From the cell containing the given text, extract its center point as (X, Y) coordinate. 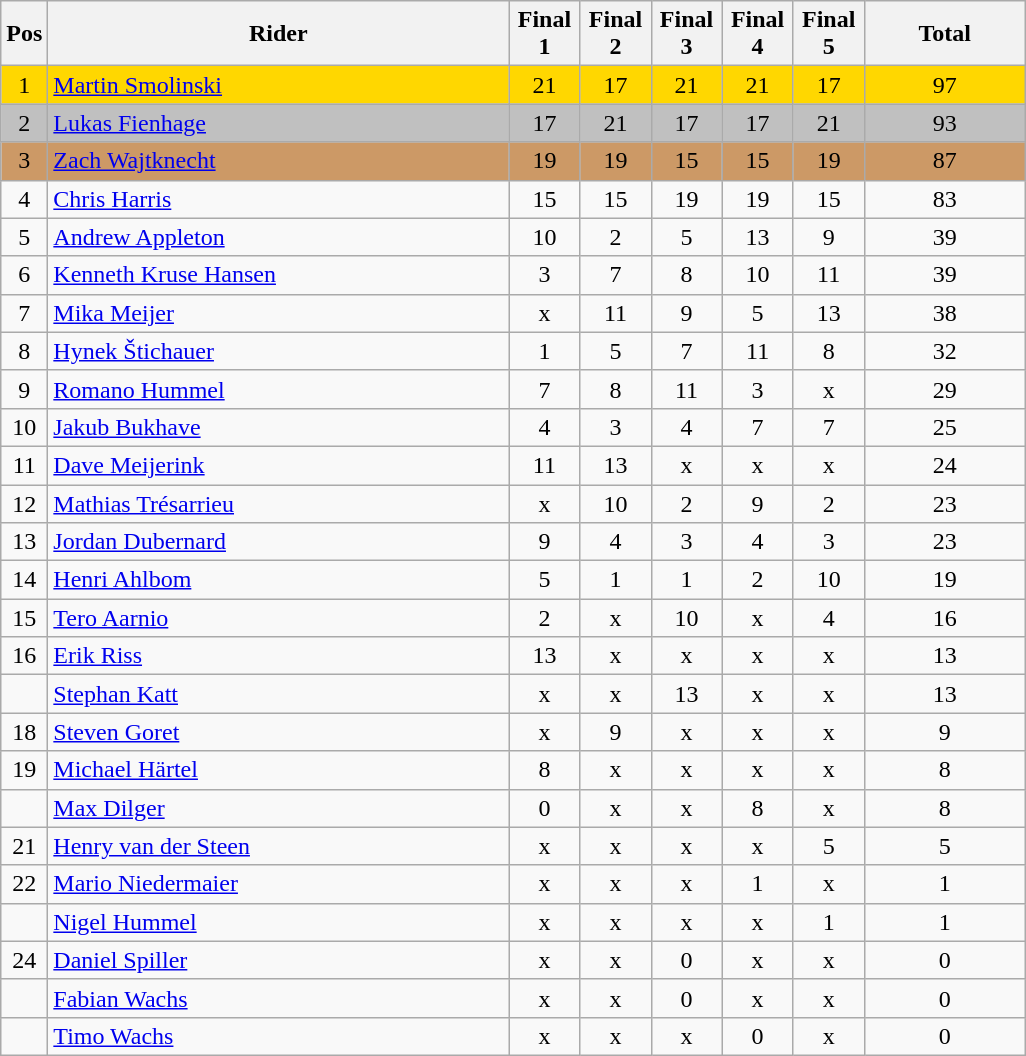
Steven Goret (278, 732)
12 (24, 503)
Final 3 (686, 34)
97 (944, 85)
Pos (24, 34)
Final 5 (828, 34)
Timo Wachs (278, 1036)
38 (944, 313)
Nigel Hummel (278, 922)
Martin Smolinski (278, 85)
25 (944, 427)
Chris Harris (278, 199)
87 (944, 161)
Tero Aarnio (278, 618)
Final 4 (758, 34)
Kenneth Kruse Hansen (278, 275)
Lukas Fienhage (278, 123)
29 (944, 389)
Final 1 (544, 34)
Henry van der Steen (278, 846)
Fabian Wachs (278, 998)
Mathias Trésarrieu (278, 503)
Rider (278, 34)
Andrew Appleton (278, 237)
Jordan Dubernard (278, 542)
Henri Ahlbom (278, 580)
Mario Niedermaier (278, 884)
Jakub Bukhave (278, 427)
Mika Meijer (278, 313)
Michael Härtel (278, 770)
6 (24, 275)
22 (24, 884)
Erik Riss (278, 656)
Zach Wajtknecht (278, 161)
Total (944, 34)
14 (24, 580)
Dave Meijerink (278, 465)
Stephan Katt (278, 694)
Hynek Štichauer (278, 351)
Daniel Spiller (278, 960)
32 (944, 351)
93 (944, 123)
Romano Hummel (278, 389)
Final 2 (616, 34)
83 (944, 199)
18 (24, 732)
Max Dilger (278, 808)
